Find where the given text appears and provide that cell's center as (x, y) coordinate. 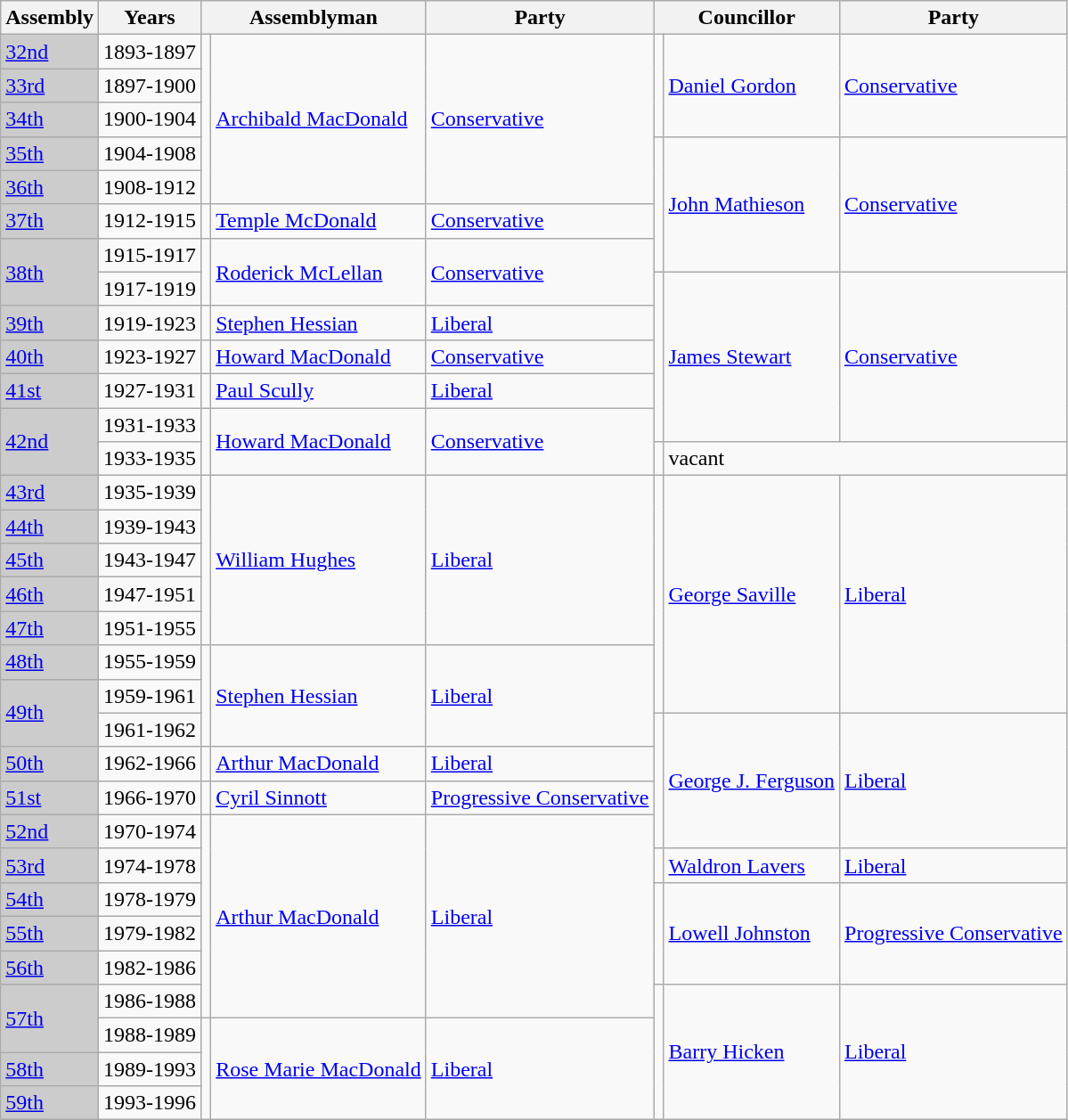
1919-1923 (150, 323)
1931-1933 (150, 425)
1959-1961 (150, 696)
Paul Scully (319, 390)
Rose Marie MacDonald (319, 1069)
1917-1919 (150, 289)
1893-1897 (150, 52)
1933-1935 (150, 459)
33rd (50, 86)
44th (50, 527)
1989-1993 (150, 1069)
Archibald MacDonald (319, 119)
Councillor (746, 18)
Lowell Johnston (752, 933)
Daniel Gordon (752, 86)
52nd (50, 831)
1970-1974 (150, 831)
1951-1955 (150, 628)
1908-1912 (150, 187)
32nd (50, 52)
56th (50, 967)
46th (50, 594)
48th (50, 662)
George Saville (752, 594)
42nd (50, 442)
Assembly (50, 18)
1935-1939 (150, 493)
1955-1959 (150, 662)
James Stewart (752, 356)
1979-1982 (150, 933)
1927-1931 (150, 390)
1912-1915 (150, 221)
34th (50, 119)
53rd (50, 865)
40th (50, 356)
49th (50, 713)
1966-1970 (150, 797)
1962-1966 (150, 764)
59th (50, 1103)
1904-1908 (150, 153)
1974-1978 (150, 865)
1897-1900 (150, 86)
John Mathieson (752, 204)
58th (50, 1069)
57th (50, 1018)
54th (50, 899)
1978-1979 (150, 899)
Barry Hicken (752, 1052)
1982-1986 (150, 967)
38th (50, 272)
45th (50, 560)
1939-1943 (150, 527)
1961-1962 (150, 730)
1943-1947 (150, 560)
vacant (866, 459)
35th (50, 153)
37th (50, 221)
Waldron Lavers (752, 865)
41st (50, 390)
1988-1989 (150, 1035)
55th (50, 933)
43rd (50, 493)
William Hughes (319, 560)
1915-1917 (150, 255)
39th (50, 323)
50th (50, 764)
Assemblyman (314, 18)
Cyril Sinnott (319, 797)
1947-1951 (150, 594)
1923-1927 (150, 356)
Temple McDonald (319, 221)
1900-1904 (150, 119)
1986-1988 (150, 1001)
Roderick McLellan (319, 272)
George J. Ferguson (752, 781)
51st (50, 797)
1993-1996 (150, 1103)
Years (150, 18)
47th (50, 628)
36th (50, 187)
